Provide the [X, Y] coordinate of the cell's center where the given text is located.  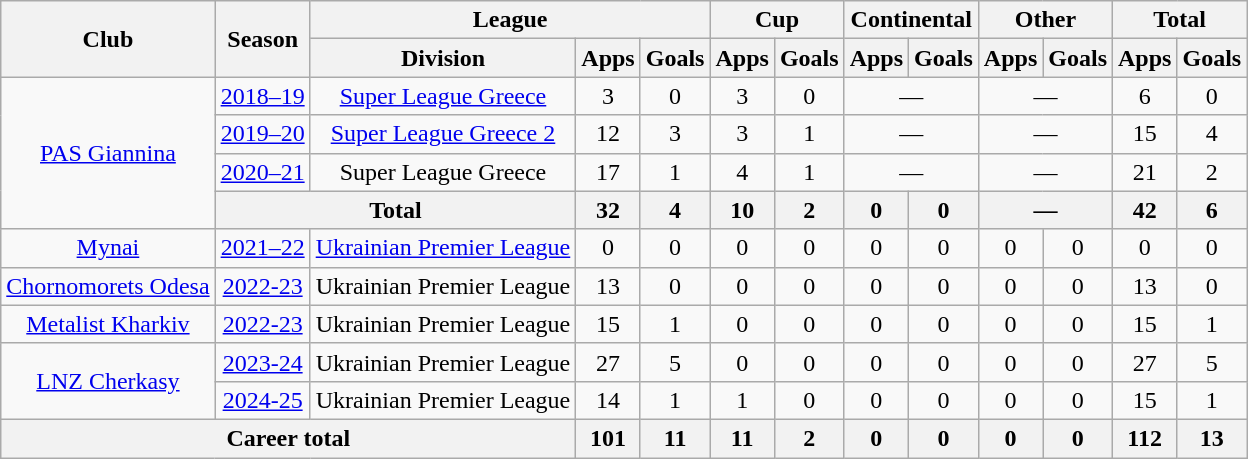
21 [1145, 172]
Metalist Kharkiv [108, 324]
101 [608, 438]
Division [443, 58]
12 [608, 134]
42 [1145, 210]
Super League Greece 2 [443, 134]
Chornomorets Odesa [108, 286]
2019–20 [262, 134]
2021–22 [262, 248]
Season [262, 39]
32 [608, 210]
Club [108, 39]
Career total [288, 438]
2023-24 [262, 362]
14 [608, 400]
2024-25 [262, 400]
10 [742, 210]
PAS Giannina [108, 153]
112 [1145, 438]
17 [608, 172]
2018–19 [262, 96]
League [510, 20]
2020–21 [262, 172]
LNZ Cherkasy [108, 381]
Continental [911, 20]
Cup [777, 20]
Mynai [108, 248]
Other [1045, 20]
